Pinpoint the cell where the given text exists, returning its [x, y] midpoint coordinate. 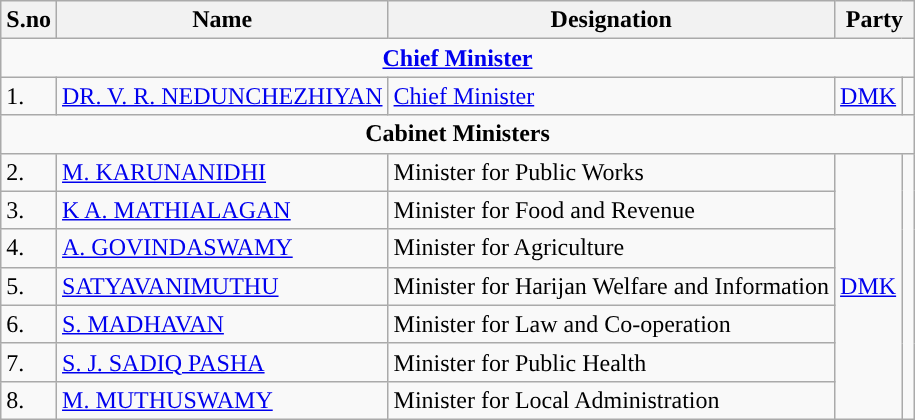
6. [29, 324]
Cabinet Ministers [458, 134]
3. [29, 210]
1. [29, 96]
4. [29, 248]
Minister for Food and Revenue [612, 210]
DR. V. R. NEDUNCHEZHIYAN [223, 96]
A. GOVINDASWAMY [223, 248]
Minister for Harijan Welfare and Information [612, 286]
S.no [29, 20]
SATYAVANIMUTHU [223, 286]
S. J. SADIQ PASHA [223, 362]
S. MADHAVAN [223, 324]
K A. MATHIALAGAN [223, 210]
8. [29, 400]
Minister for Agriculture [612, 248]
2. [29, 172]
Minister for Public Health [612, 362]
Minister for Local Administration [612, 400]
M. KARUNANIDHI [223, 172]
Name [223, 20]
Party [875, 20]
7. [29, 362]
Designation [612, 20]
5. [29, 286]
M. MUTHUSWAMY [223, 400]
Minister for Public Works [612, 172]
Minister for Law and Co-operation [612, 324]
